Output the [X, Y] coordinate of the center of the cell containing the given text.  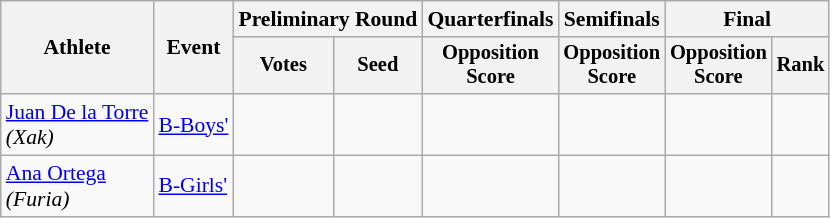
Semifinals [612, 19]
Rank [801, 66]
Seed [378, 66]
Event [193, 48]
Ana Ortega(Furia) [78, 186]
Final [747, 19]
Preliminary Round [328, 19]
Juan De la Torre(Xak) [78, 124]
Votes [283, 66]
B-Boys' [193, 124]
Quarterfinals [490, 19]
B-Girls' [193, 186]
Athlete [78, 48]
